Pinpoint the cell where the given text exists, returning its [X, Y] midpoint coordinate. 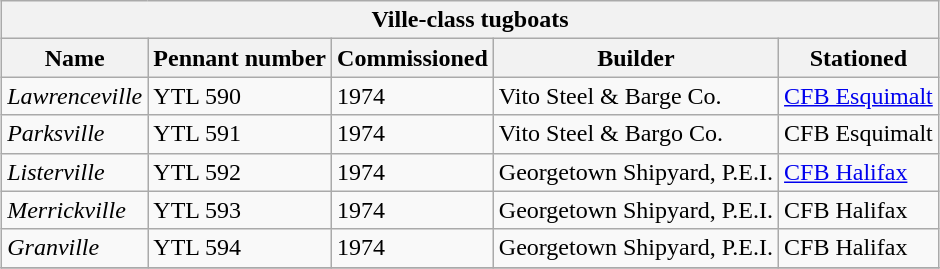
Parksville [75, 134]
Stationed [859, 58]
Builder [636, 58]
Ville-class tugboats [470, 20]
YTL 591 [240, 134]
YTL 592 [240, 172]
YTL 593 [240, 210]
Name [75, 58]
YTL 590 [240, 96]
Pennant number [240, 58]
Vito Steel & Bargo Co. [636, 134]
Vito Steel & Barge Co. [636, 96]
Merrickville [75, 210]
Listerville [75, 172]
YTL 594 [240, 248]
Lawrenceville [75, 96]
Granville [75, 248]
Commissioned [413, 58]
